Output the (X, Y) coordinate of the center of the cell containing the given text.  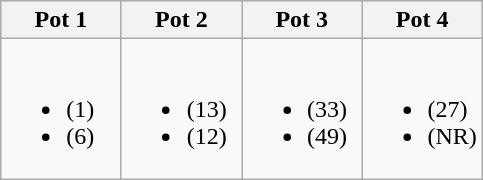
Pot 1 (61, 20)
(27) (NR) (422, 109)
(33) (49) (302, 109)
Pot 4 (422, 20)
Pot 3 (302, 20)
Pot 2 (181, 20)
(13) (12) (181, 109)
(1) (6) (61, 109)
